Detect which cell encompasses the target text, then output its (X, Y) center coordinate. 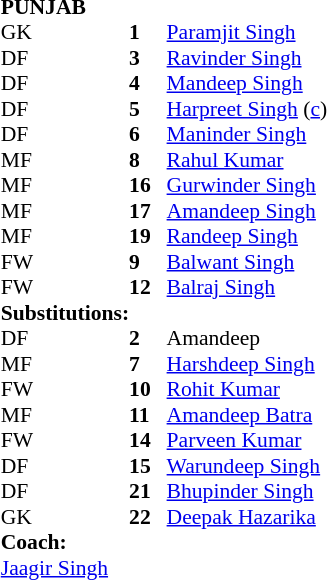
22 (148, 517)
Substitutions: (65, 313)
6 (148, 135)
19 (148, 237)
10 (148, 389)
9 (148, 262)
2 (148, 339)
8 (148, 160)
7 (148, 364)
5 (148, 109)
21 (148, 491)
12 (148, 287)
15 (148, 466)
14 (148, 441)
16 (148, 185)
3 (148, 58)
17 (148, 211)
1 (148, 33)
4 (148, 83)
11 (148, 415)
